Capture the cell that displays the provided text and extract its [x, y] central coordinate. 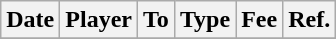
Player [99, 20]
Fee [260, 20]
Date [30, 20]
To [156, 20]
Ref. [310, 20]
Type [204, 20]
